Search for the cell housing the specified text and yield its (X, Y) center coordinate. 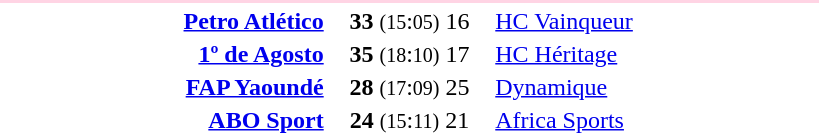
28 (17:09) 25 (410, 87)
35 (18:10) 17 (410, 54)
33 (15:05) 16 (410, 21)
1º de Agosto (162, 54)
HC Vainqueur (656, 21)
Dynamique (656, 87)
FAP Yaoundé (162, 87)
HC Héritage (656, 54)
Petro Atlético (162, 21)
